For the text-containing cell, return its midpoint in (x, y) coordinate format. 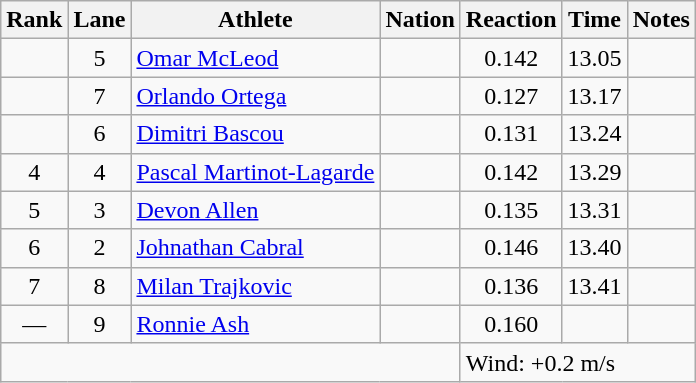
0.131 (511, 134)
Nation (420, 20)
Time (594, 20)
Johnathan Cabral (256, 248)
Milan Trajkovic (256, 286)
0.127 (511, 96)
0.146 (511, 248)
2 (100, 248)
Notes (661, 20)
Devon Allen (256, 210)
Orlando Ortega (256, 96)
13.24 (594, 134)
13.17 (594, 96)
Pascal Martinot-Lagarde (256, 172)
— (34, 324)
13.31 (594, 210)
Lane (100, 20)
Omar McLeod (256, 58)
Wind: +0.2 m/s (578, 362)
13.29 (594, 172)
Athlete (256, 20)
8 (100, 286)
9 (100, 324)
0.135 (511, 210)
Rank (34, 20)
13.05 (594, 58)
13.41 (594, 286)
0.136 (511, 286)
Ronnie Ash (256, 324)
0.160 (511, 324)
3 (100, 210)
Dimitri Bascou (256, 134)
Reaction (511, 20)
13.40 (594, 248)
